Detect which cell encompasses the target text, then output its [X, Y] center coordinate. 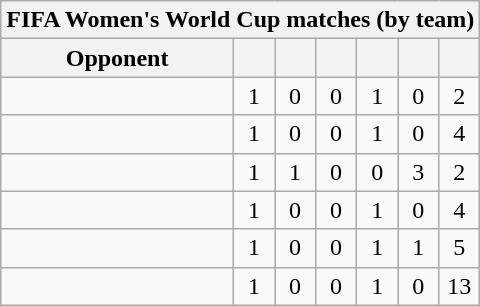
FIFA Women's World Cup matches (by team) [240, 20]
3 [418, 172]
13 [460, 286]
5 [460, 248]
Opponent [118, 58]
